Capture the cell that displays the provided text and extract its (x, y) central coordinate. 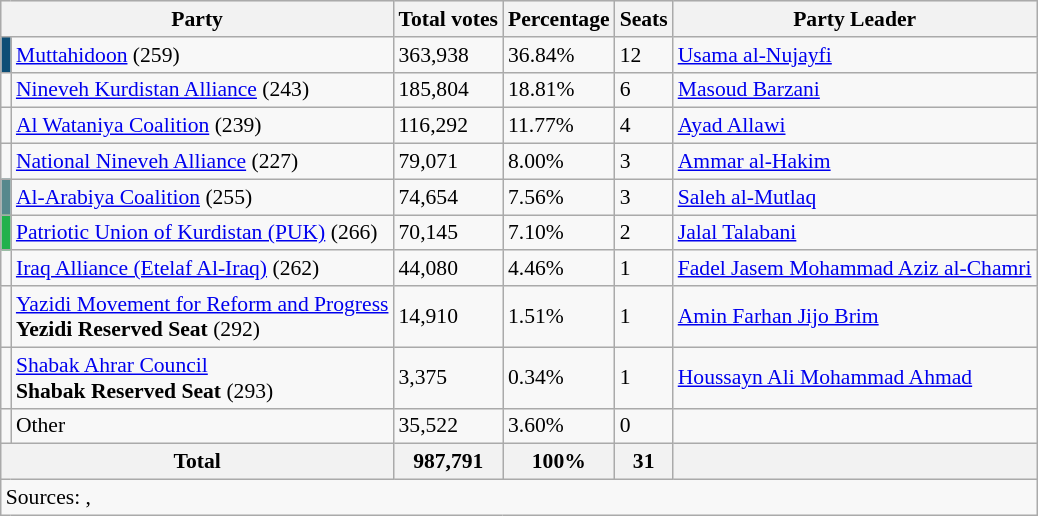
3,375 (448, 378)
100% (559, 462)
Amin Farhan Jijo Brim (855, 316)
National Nineveh Alliance (227) (202, 162)
Other (202, 426)
Usama al-Nujayfi (855, 55)
Patriotic Union of Kurdistan (PUK) (266) (202, 233)
Yazidi Movement for Reform and ProgressYezidi Reserved Seat (292) (202, 316)
363,938 (448, 55)
Masoud Barzani (855, 90)
2 (644, 233)
4.46% (559, 269)
7.56% (559, 197)
1.51% (559, 316)
Al Wataniya Coalition (239) (202, 126)
0 (644, 426)
Total (198, 462)
74,654 (448, 197)
0.34% (559, 378)
Ayad Allawi (855, 126)
Shabak Ahrar CouncilShabak Reserved Seat (293) (202, 378)
12 (644, 55)
Party (198, 19)
36.84% (559, 55)
Ammar al-Hakim (855, 162)
Al-Arabiya Coalition (255) (202, 197)
987,791 (448, 462)
44,080 (448, 269)
8.00% (559, 162)
Seats (644, 19)
Saleh al-Mutlaq (855, 197)
79,071 (448, 162)
3.60% (559, 426)
18.81% (559, 90)
11.77% (559, 126)
Muttahidoon (259) (202, 55)
31 (644, 462)
Sources: , (519, 498)
14,910 (448, 316)
6 (644, 90)
4 (644, 126)
35,522 (448, 426)
Nineveh Kurdistan Alliance (243) (202, 90)
Party Leader (855, 19)
Jalal Talabani (855, 233)
Fadel Jasem Mohammad Aziz al-Chamri (855, 269)
185,804 (448, 90)
7.10% (559, 233)
116,292 (448, 126)
Total votes (448, 19)
Iraq Alliance (Etelaf Al-Iraq) (262) (202, 269)
Houssayn Ali Mohammad Ahmad (855, 378)
70,145 (448, 233)
Percentage (559, 19)
